For the text-containing cell, return its midpoint in (x, y) coordinate format. 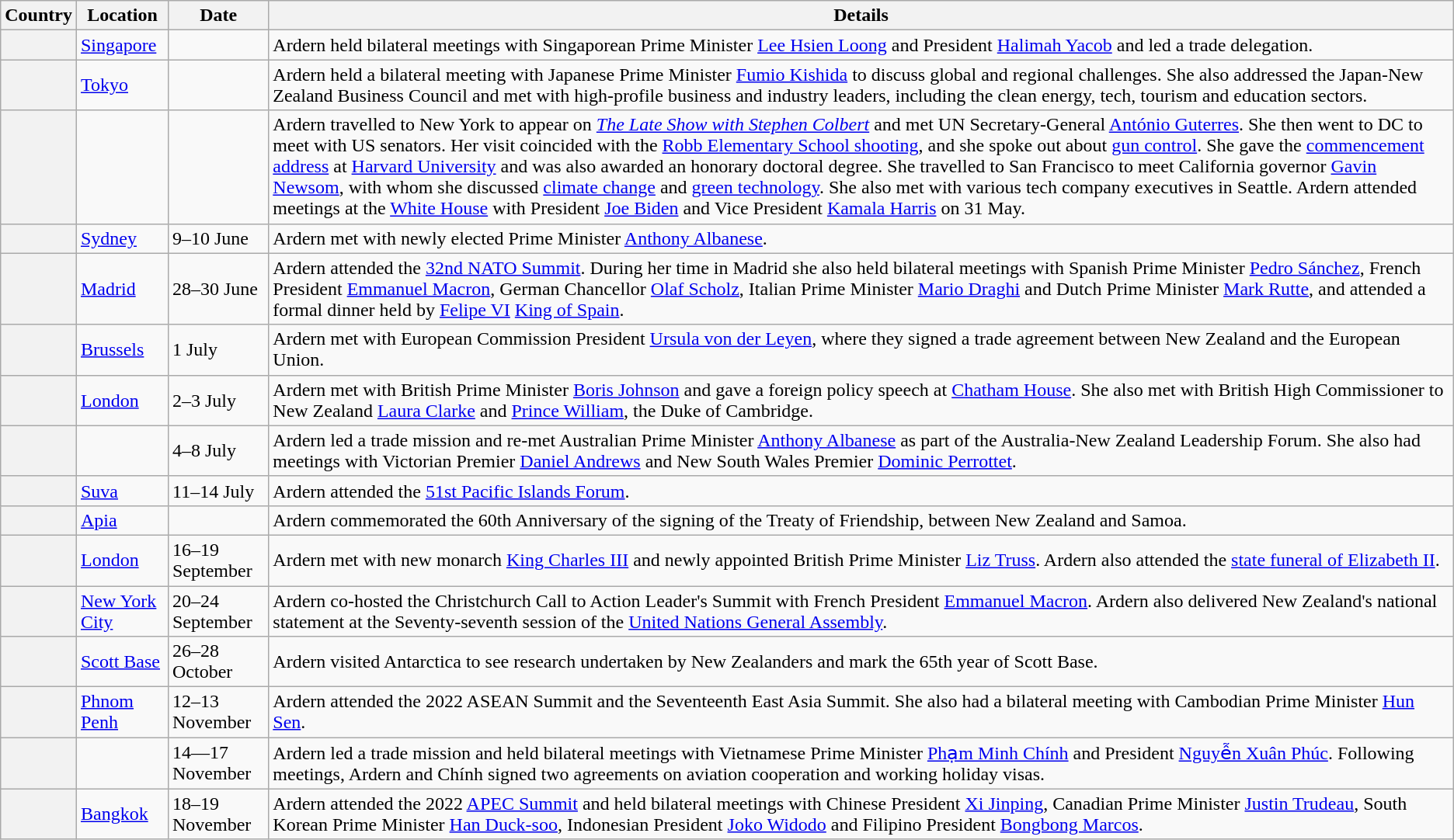
Suva (122, 491)
9–10 June (217, 238)
Bangkok (122, 814)
Tokyo (122, 85)
Phnom Penh (122, 713)
4–8 July (217, 450)
2–3 July (217, 401)
Sydney (122, 238)
28–30 June (217, 289)
Ardern held bilateral meetings with Singaporean Prime Minister Lee Hsien Loong and President Halimah Yacob and led a trade delegation. (861, 45)
20–24 September (217, 610)
Apia (122, 520)
New York City (122, 610)
Date (217, 16)
Location (122, 16)
Singapore (122, 45)
Ardern attended the 2022 ASEAN Summit and the Seventeenth East Asia Summit. She also had a bilateral meeting with Cambodian Prime Minister Hun Sen. (861, 713)
Ardern commemorated the 60th Anniversary of the signing of the Treaty of Friendship, between New Zealand and Samoa. (861, 520)
Scott Base (122, 661)
Details (861, 16)
Ardern visited Antarctica to see research undertaken by New Zealanders and mark the 65th year of Scott Base. (861, 661)
Ardern met with newly elected Prime Minister Anthony Albanese. (861, 238)
Madrid (122, 289)
18–19 November (217, 814)
14—17 November (217, 764)
26–28 October (217, 661)
1 July (217, 349)
Ardern met with European Commission President Ursula von der Leyen, where they signed a trade agreement between New Zealand and the European Union. (861, 349)
Ardern attended the 51st Pacific Islands Forum. (861, 491)
16–19 September (217, 561)
Country (39, 16)
Brussels (122, 349)
12–13 November (217, 713)
11–14 July (217, 491)
